Locate the cell with the specified text and output its [X, Y] center coordinate. 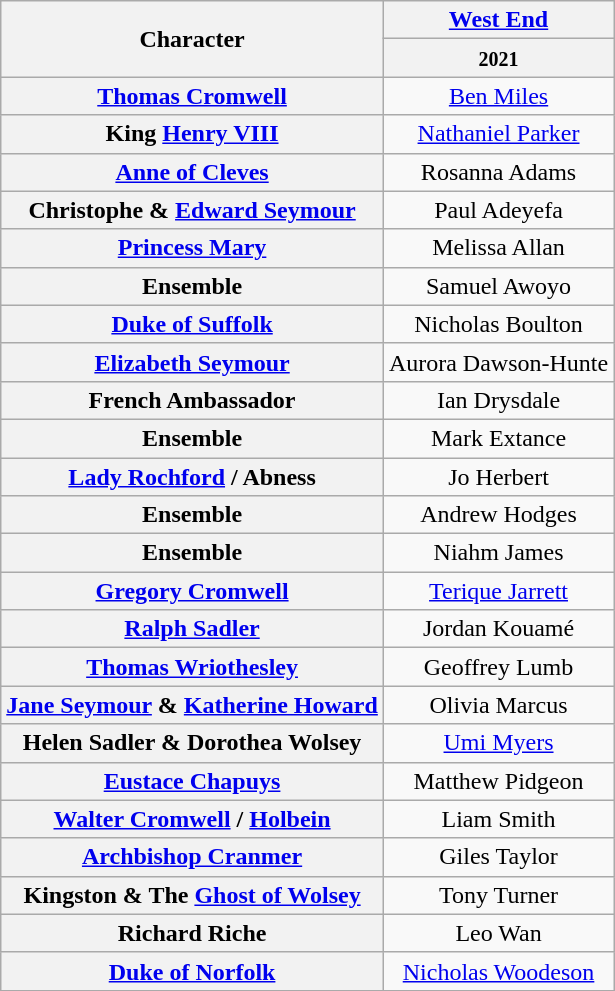
Jo Herbert [498, 477]
Niahm James [498, 553]
Anne of Cleves [192, 172]
Thomas Wriothesley [192, 667]
French Ambassador [192, 400]
Leo Wan [498, 933]
West End [498, 20]
Geoffrey Lumb [498, 667]
Christophe & Edward Seymour [192, 210]
2021 [498, 58]
Character [192, 39]
Eustace Chapuys [192, 781]
Aurora Dawson-Hunte [498, 362]
Walter Cromwell / Holbein [192, 819]
Nicholas Boulton [498, 324]
Tony Turner [498, 895]
Jane Seymour & Katherine Howard [192, 705]
Melissa Allan [498, 248]
Elizabeth Seymour [192, 362]
Duke of Suffolk [192, 324]
Giles Taylor [498, 857]
Richard Riche [192, 933]
Archbishop Cranmer [192, 857]
Matthew Pidgeon [498, 781]
King Henry VIII [192, 134]
Gregory Cromwell [192, 591]
Andrew Hodges [498, 515]
Rosanna Adams [498, 172]
Nicholas Woodeson [498, 971]
Nathaniel Parker [498, 134]
Kingston & The Ghost of Wolsey [192, 895]
Liam Smith [498, 819]
Duke of Norfolk [192, 971]
Thomas Cromwell [192, 96]
Helen Sadler & Dorothea Wolsey [192, 743]
Terique Jarrett [498, 591]
Lady Rochford / Abness [192, 477]
Princess Mary [192, 248]
Jordan Kouamé [498, 629]
Olivia Marcus [498, 705]
Ben Miles [498, 96]
Paul Adeyefa [498, 210]
Samuel Awoyo [498, 286]
Ralph Sadler [192, 629]
Umi Myers [498, 743]
Ian Drysdale [498, 400]
Mark Extance [498, 438]
